From the cell containing the given text, extract its center point as (x, y) coordinate. 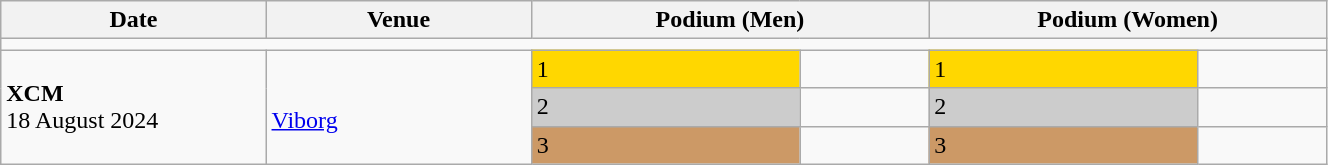
Podium (Men) (730, 20)
Viborg (398, 107)
Venue (398, 20)
Podium (Women) (1128, 20)
XCM 18 August 2024 (134, 107)
Date (134, 20)
